Scan for the cell matching the given text and deliver its [X, Y] coordinate at center. 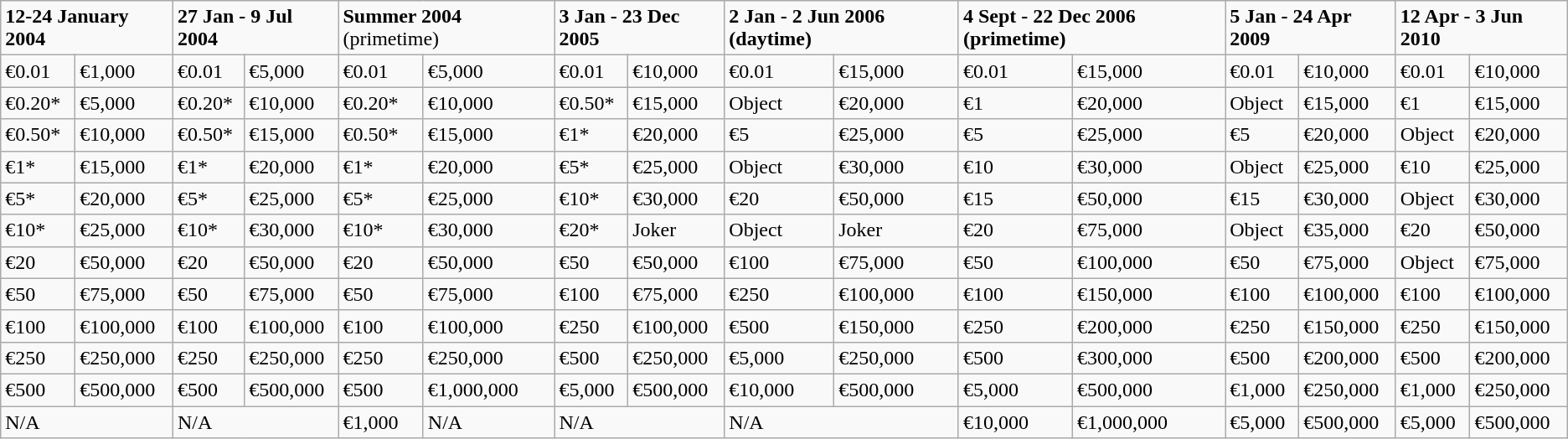
3 Jan - 23 Dec 2005 [640, 28]
12 Apr - 3 Jun 2010 [1481, 28]
12-24 January 2004 [87, 28]
2 Jan - 2 Jun 2006 (daytime) [842, 28]
€20* [591, 230]
Summer 2004 (primetime) [446, 28]
5 Jan - 24 Apr 2009 [1311, 28]
4 Sept - 22 Dec 2006 (primetime) [1091, 28]
27 Jan - 9 Jul 2004 [255, 28]
€300,000 [1149, 358]
€35,000 [1348, 230]
